Provide the [x, y] coordinate of the cell's center where the given text is located.  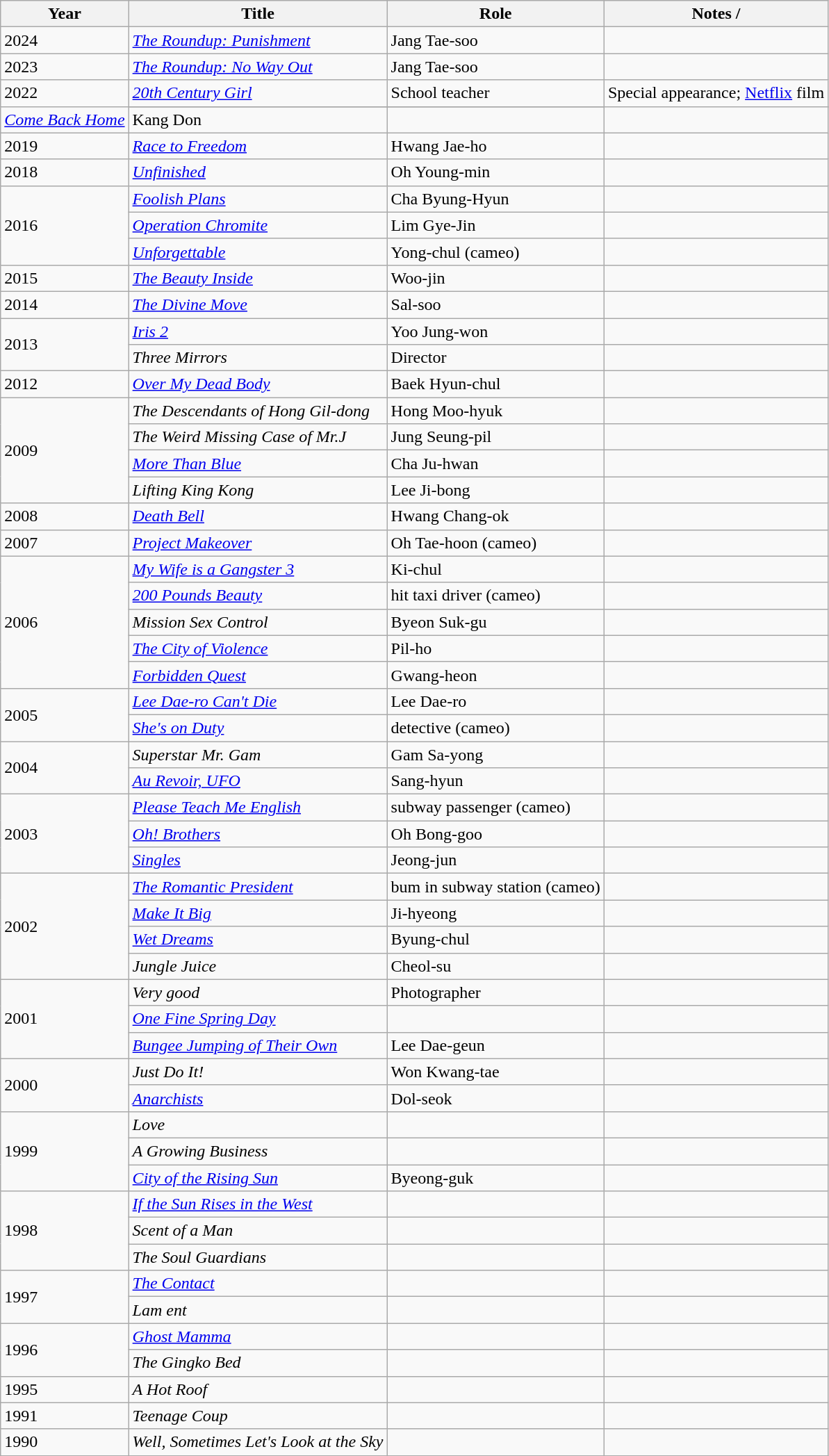
The Contact [258, 1284]
Ki-chul [495, 569]
Foolish Plans [258, 199]
2002 [65, 926]
1990 [65, 1442]
Kang Don [258, 120]
bum in subway station (cameo) [495, 887]
Wet Dreams [258, 940]
Gam Sa-yong [495, 754]
Love [258, 1124]
2012 [65, 384]
Very good [258, 992]
Au Revoir, UFO [258, 781]
Hwang Jae-ho [495, 146]
Woo-jin [495, 278]
Lim Gye-Jin [495, 225]
2022 [65, 93]
Three Mirrors [258, 358]
School teacher [495, 93]
20th Century Girl [258, 93]
Forbidden Quest [258, 675]
Unforgettable [258, 252]
Role [495, 14]
2000 [65, 1085]
Hwang Chang-ok [495, 516]
The Soul Guardians [258, 1257]
Year [65, 14]
2023 [65, 67]
City of the Rising Sun [258, 1178]
2016 [65, 225]
The Divine Move [258, 304]
Director [495, 358]
2005 [65, 714]
2013 [65, 345]
Operation Chromite [258, 225]
Jungle Juice [258, 966]
Project Makeover [258, 543]
Oh Young-min [495, 172]
Ghost Mamma [258, 1336]
Sang-hyun [495, 781]
2007 [65, 543]
2006 [65, 622]
Yoo Jung-won [495, 332]
2018 [65, 172]
Scent of a Man [258, 1231]
Byeon Suk-gu [495, 622]
Byung-chul [495, 940]
Lee Dae-ro [495, 701]
Cheol-su [495, 966]
Anarchists [258, 1098]
The Romantic President [258, 887]
Lifting King Kong [258, 490]
2008 [65, 516]
A Growing Business [258, 1151]
Superstar Mr. Gam [258, 754]
Unfinished [258, 172]
Come Back Home [65, 120]
Jeong-jun [495, 860]
Gwang-heon [495, 675]
Won Kwang-tae [495, 1072]
Lee Dae-ro Can't Die [258, 701]
2014 [65, 304]
Hong Moo-hyuk [495, 411]
hit taxi driver (cameo) [495, 596]
Baek Hyun-chul [495, 384]
Dol-seok [495, 1098]
1995 [65, 1389]
Mission Sex Control [258, 622]
Jung Seung-pil [495, 437]
Sal-soo [495, 304]
2024 [65, 40]
1999 [65, 1151]
The Beauty Inside [258, 278]
subway passenger (cameo) [495, 808]
Over My Dead Body [258, 384]
Race to Freedom [258, 146]
One Fine Spring Day [258, 1019]
More Than Blue [258, 464]
Just Do It! [258, 1072]
A Hot Roof [258, 1389]
Notes / [716, 14]
1996 [65, 1350]
Oh Bong-goo [495, 834]
The City of Violence [258, 648]
200 Pounds Beauty [258, 596]
Cha Byung-Hyun [495, 199]
Oh! Brothers [258, 834]
Ji-hyeong [495, 913]
Bungee Jumping of Their Own [258, 1045]
detective (cameo) [495, 728]
Singles [258, 860]
1997 [65, 1297]
Oh Tae-hoon (cameo) [495, 543]
Yong-chul (cameo) [495, 252]
Please Teach Me English [258, 808]
Photographer [495, 992]
1991 [65, 1416]
Make It Big [258, 913]
Lam ent [258, 1310]
Title [258, 14]
2015 [65, 278]
If the Sun Rises in the West [258, 1204]
Lee Ji-bong [495, 490]
The Gingko Bed [258, 1363]
2004 [65, 767]
Byeong-guk [495, 1178]
Special appearance; Netflix film [716, 93]
Death Bell [258, 516]
2001 [65, 1019]
She's on Duty [258, 728]
Well, Sometimes Let's Look at the Sky [258, 1442]
Cha Ju-hwan [495, 464]
Pil-ho [495, 648]
2003 [65, 834]
2009 [65, 450]
The Descendants of Hong Gil-dong [258, 411]
The Roundup: No Way Out [258, 67]
Teenage Coup [258, 1416]
The Weird Missing Case of Mr.J [258, 437]
2019 [65, 146]
Iris 2 [258, 332]
Lee Dae-geun [495, 1045]
1998 [65, 1231]
The Roundup: Punishment [258, 40]
My Wife is a Gangster 3 [258, 569]
